Find where the given text appears and provide that cell's center as (x, y) coordinate. 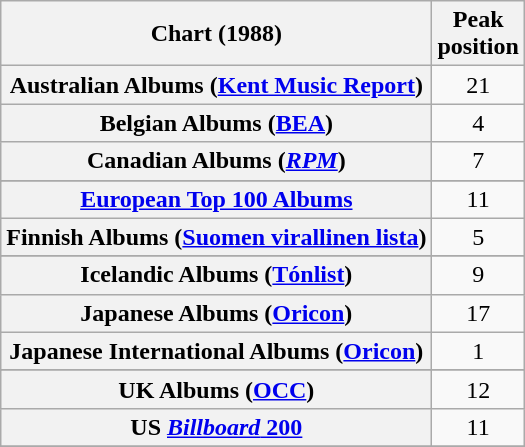
9 (478, 275)
Canadian Albums (RPM) (216, 161)
Japanese Albums (Oricon) (216, 313)
12 (478, 389)
Peak position (478, 34)
UK Albums (OCC) (216, 389)
1 (478, 351)
Icelandic Albums (Tónlist) (216, 275)
Australian Albums (Kent Music Report) (216, 85)
European Top 100 Albums (216, 199)
Japanese International Albums (Oricon) (216, 351)
17 (478, 313)
4 (478, 123)
Chart (1988) (216, 34)
5 (478, 237)
21 (478, 85)
Belgian Albums (BEA) (216, 123)
US Billboard 200 (216, 427)
7 (478, 161)
Finnish Albums (Suomen virallinen lista) (216, 237)
